Capture the cell that displays the provided text and extract its [x, y] central coordinate. 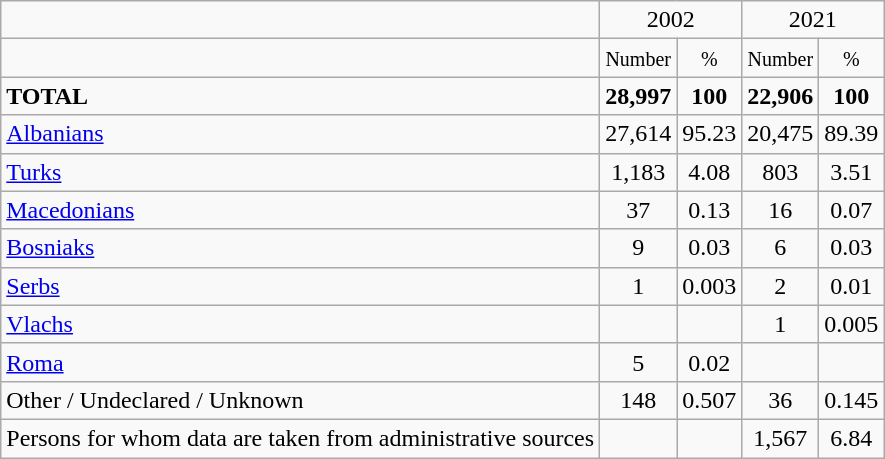
0.02 [710, 362]
37 [638, 210]
16 [780, 210]
4.08 [710, 172]
3.51 [852, 172]
Bosniaks [300, 248]
36 [780, 400]
0.01 [852, 286]
0.003 [710, 286]
22,906 [780, 96]
5 [638, 362]
803 [780, 172]
9 [638, 248]
2002 [671, 20]
95.23 [710, 134]
89.39 [852, 134]
0.13 [710, 210]
Albanians [300, 134]
0.005 [852, 324]
TOTAL [300, 96]
6.84 [852, 438]
27,614 [638, 134]
Macedonians [300, 210]
28,997 [638, 96]
2021 [813, 20]
0.507 [710, 400]
148 [638, 400]
Persons for whom data are taken from administrative sources [300, 438]
1,567 [780, 438]
6 [780, 248]
Serbs [300, 286]
1,183 [638, 172]
0.07 [852, 210]
Turks [300, 172]
Vlachs [300, 324]
0.145 [852, 400]
Roma [300, 362]
Other / Undeclared / Unknown [300, 400]
2 [780, 286]
20,475 [780, 134]
